Scan for the cell matching the given text and deliver its (x, y) coordinate at center. 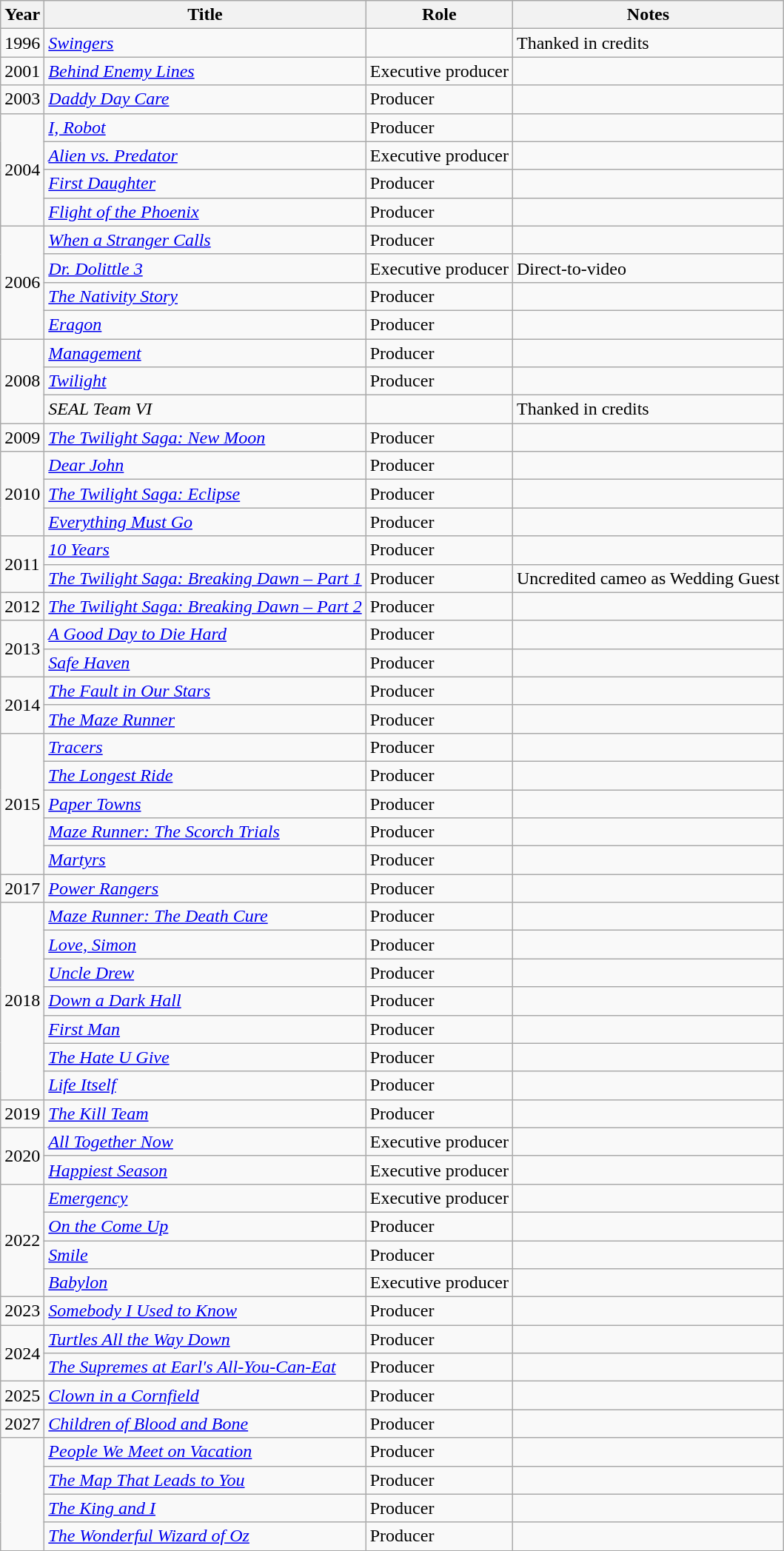
When a Stranger Calls (205, 240)
A Good Day to Die Hard (205, 634)
Maze Runner: The Scorch Trials (205, 832)
Safe Haven (205, 663)
Life Itself (205, 1085)
2008 (22, 381)
Year (22, 15)
The Kill Team (205, 1113)
First Daughter (205, 184)
All Together Now (205, 1142)
2015 (22, 803)
Swingers (205, 43)
Emergency (205, 1198)
Down a Dark Hall (205, 1001)
Management (205, 353)
The Twilight Saga: Eclipse (205, 494)
Smile (205, 1255)
2017 (22, 888)
2027 (22, 1424)
2022 (22, 1240)
Paper Towns (205, 803)
Happiest Season (205, 1170)
The Nativity Story (205, 296)
Babylon (205, 1283)
Twilight (205, 381)
Maze Runner: The Death Cure (205, 917)
The Twilight Saga: Breaking Dawn – Part 1 (205, 578)
2003 (22, 99)
Title (205, 15)
Uncredited cameo as Wedding Guest (649, 578)
The Wonderful Wizard of Oz (205, 1536)
First Man (205, 1029)
Children of Blood and Bone (205, 1424)
2009 (22, 438)
Eragon (205, 324)
2010 (22, 494)
Role (439, 15)
2025 (22, 1396)
2023 (22, 1311)
The King and I (205, 1508)
Turtles All the Way Down (205, 1339)
Tracers (205, 747)
Uncle Drew (205, 973)
Flight of the Phoenix (205, 212)
2019 (22, 1113)
SEAL Team VI (205, 409)
People We Meet on Vacation (205, 1452)
Dr. Dolittle 3 (205, 268)
The Map That Leads to You (205, 1480)
2004 (22, 170)
The Maze Runner (205, 719)
2013 (22, 649)
I, Robot (205, 127)
The Supremes at Earl's All-You-Can-Eat (205, 1367)
10 Years (205, 550)
The Twilight Saga: New Moon (205, 438)
The Fault in Our Stars (205, 691)
Direct-to-video (649, 268)
1996 (22, 43)
Dear John (205, 466)
Power Rangers (205, 888)
2014 (22, 705)
2020 (22, 1156)
Everything Must Go (205, 522)
2006 (22, 282)
Martyrs (205, 860)
The Longest Ride (205, 775)
Daddy Day Care (205, 99)
Clown in a Cornfield (205, 1396)
Behind Enemy Lines (205, 71)
2018 (22, 1001)
Alien vs. Predator (205, 155)
The Hate U Give (205, 1057)
2012 (22, 606)
2001 (22, 71)
Love, Simon (205, 945)
Notes (649, 15)
2011 (22, 564)
On the Come Up (205, 1226)
Somebody I Used to Know (205, 1311)
The Twilight Saga: Breaking Dawn – Part 2 (205, 606)
2024 (22, 1353)
